Search for the cell housing the specified text and yield its (x, y) center coordinate. 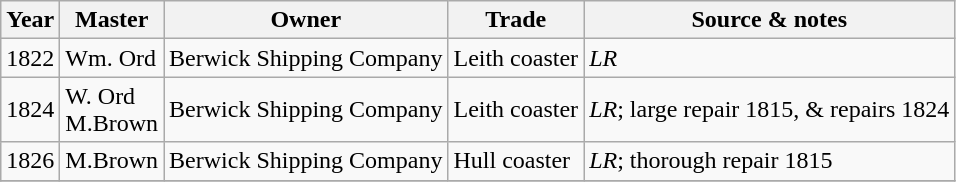
W. OrdM.Brown (112, 110)
Hull coaster (516, 161)
1826 (30, 161)
LR; thorough repair 1815 (770, 161)
Wm. Ord (112, 58)
Master (112, 20)
1822 (30, 58)
LR; large repair 1815, & repairs 1824 (770, 110)
M.Brown (112, 161)
LR (770, 58)
Year (30, 20)
Trade (516, 20)
Source & notes (770, 20)
Owner (306, 20)
1824 (30, 110)
